Identify which cell holds the provided text, then report its (x, y) central coordinate. 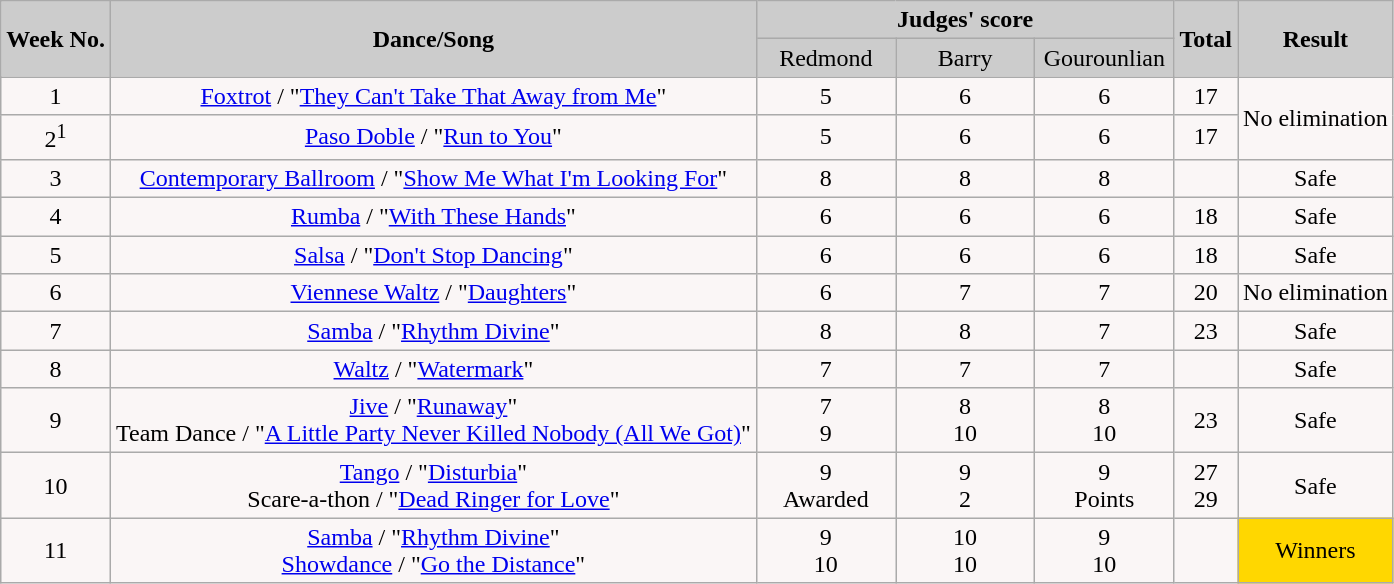
10 (56, 486)
Rumba / "With These Hands" (433, 217)
1010 (966, 550)
9 (56, 420)
Jive / "Runaway"Team Dance / "A Little Party Never Killed Nobody (All We Got)" (433, 420)
Week No. (56, 39)
Result (1316, 39)
Dance/Song (433, 39)
4 (56, 217)
Waltz / "Watermark" (433, 369)
Barry (966, 58)
2729 (1206, 486)
Salsa / "Don't Stop Dancing" (433, 255)
Contemporary Ballroom / "Show Me What I'm Looking For" (433, 178)
9Awarded (826, 486)
92 (966, 486)
Winners (1316, 550)
Total (1206, 39)
Redmond (826, 58)
Gourounlian (1104, 58)
Paso Doble / "Run to You" (433, 138)
Samba / "Rhythm Divine"Showdance / "Go the Distance" (433, 550)
Viennese Waltz / "Daughters" (433, 293)
Foxtrot / "They Can't Take That Away from Me" (433, 96)
3 (56, 178)
79 (826, 420)
Judges' score (965, 20)
21 (56, 138)
20 (1206, 293)
11 (56, 550)
9Points (1104, 486)
Samba / "Rhythm Divine" (433, 331)
1 (56, 96)
Tango / "Disturbia"Scare-a-thon / "Dead Ringer for Love" (433, 486)
